Provide the [x, y] coordinate of the cell's center where the given text is located.  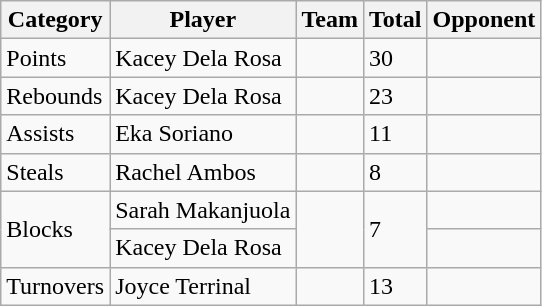
8 [395, 172]
Player [203, 20]
13 [395, 286]
Joyce Terrinal [203, 286]
Points [56, 58]
Assists [56, 134]
Opponent [484, 20]
Category [56, 20]
Eka Soriano [203, 134]
Rachel Ambos [203, 172]
Total [395, 20]
Blocks [56, 229]
Sarah Makanjuola [203, 210]
11 [395, 134]
Rebounds [56, 96]
Team [330, 20]
30 [395, 58]
23 [395, 96]
Turnovers [56, 286]
Steals [56, 172]
7 [395, 229]
